Pinpoint the cell where the given text exists, returning its [X, Y] midpoint coordinate. 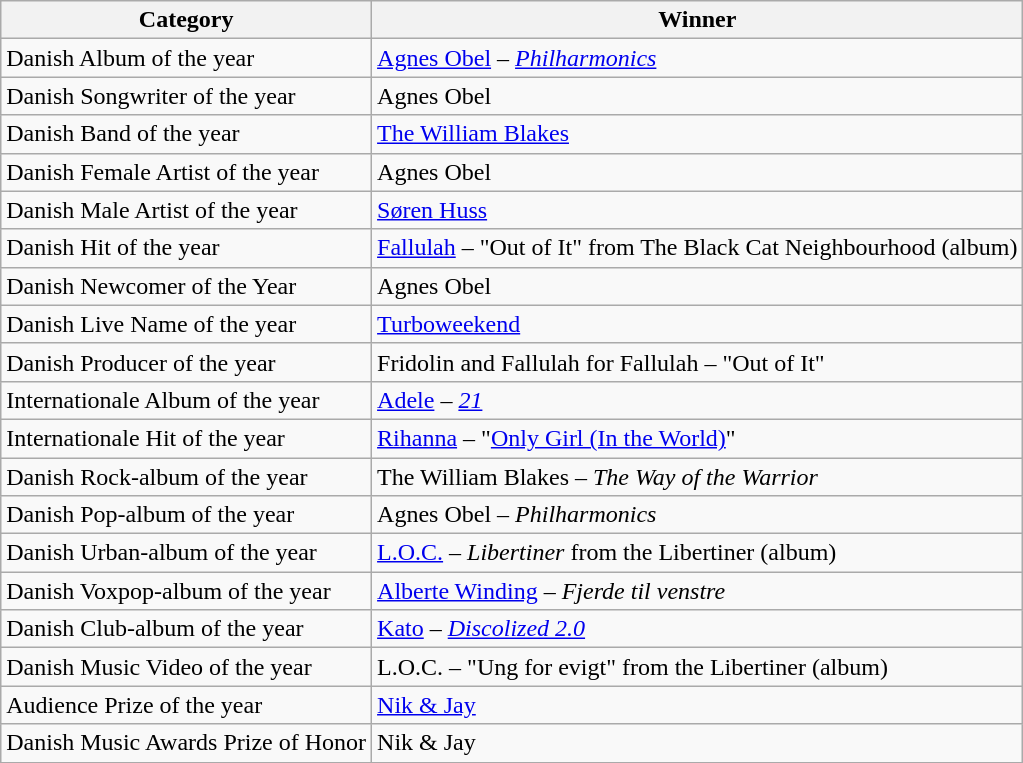
Winner [698, 20]
Fallulah – "Out of It" from The Black Cat Neighbourhood (album) [698, 248]
Category [186, 20]
L.O.C. – "Ung for evigt" from the Libertiner (album) [698, 667]
Danish Urban-album of the year [186, 553]
Søren Huss [698, 210]
Danish Producer of the year [186, 362]
Danish Male Artist of the year [186, 210]
Fridolin and Fallulah for Fallulah – "Out of It" [698, 362]
Rihanna – "Only Girl (In the World)" [698, 438]
Danish Voxpop-album of the year [186, 591]
Danish Band of the year [186, 134]
The William Blakes [698, 134]
Danish Club-album of the year [186, 629]
Internationale Hit of the year [186, 438]
The William Blakes – The Way of the Warrior [698, 477]
Danish Live Name of the year [186, 324]
Danish Album of the year [186, 58]
Adele – 21 [698, 400]
Alberte Winding – Fjerde til venstre [698, 591]
Danish Hit of the year [186, 248]
Turboweekend [698, 324]
Danish Rock-album of the year [186, 477]
Danish Music Video of the year [186, 667]
Danish Newcomer of the Year [186, 286]
Audience Prize of the year [186, 705]
Danish Pop-album of the year [186, 515]
Internationale Album of the year [186, 400]
Danish Female Artist of the year [186, 172]
Danish Songwriter of the year [186, 96]
L.O.C. – Libertiner from the Libertiner (album) [698, 553]
Kato – Discolized 2.0 [698, 629]
Danish Music Awards Prize of Honor [186, 743]
